Provide the [X, Y] coordinate of the cell's center where the given text is located.  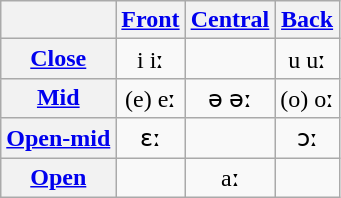
Mid [58, 98]
Front [150, 20]
Back [308, 20]
ə əː [230, 98]
aː [230, 178]
(o) oː [308, 98]
ɔː [308, 138]
u uː [308, 59]
ɛː [150, 138]
Open [58, 178]
Open-mid [58, 138]
Close [58, 59]
Central [230, 20]
(e) eː [150, 98]
i iː [150, 59]
